Provide the [X, Y] coordinate of the cell's center where the given text is located.  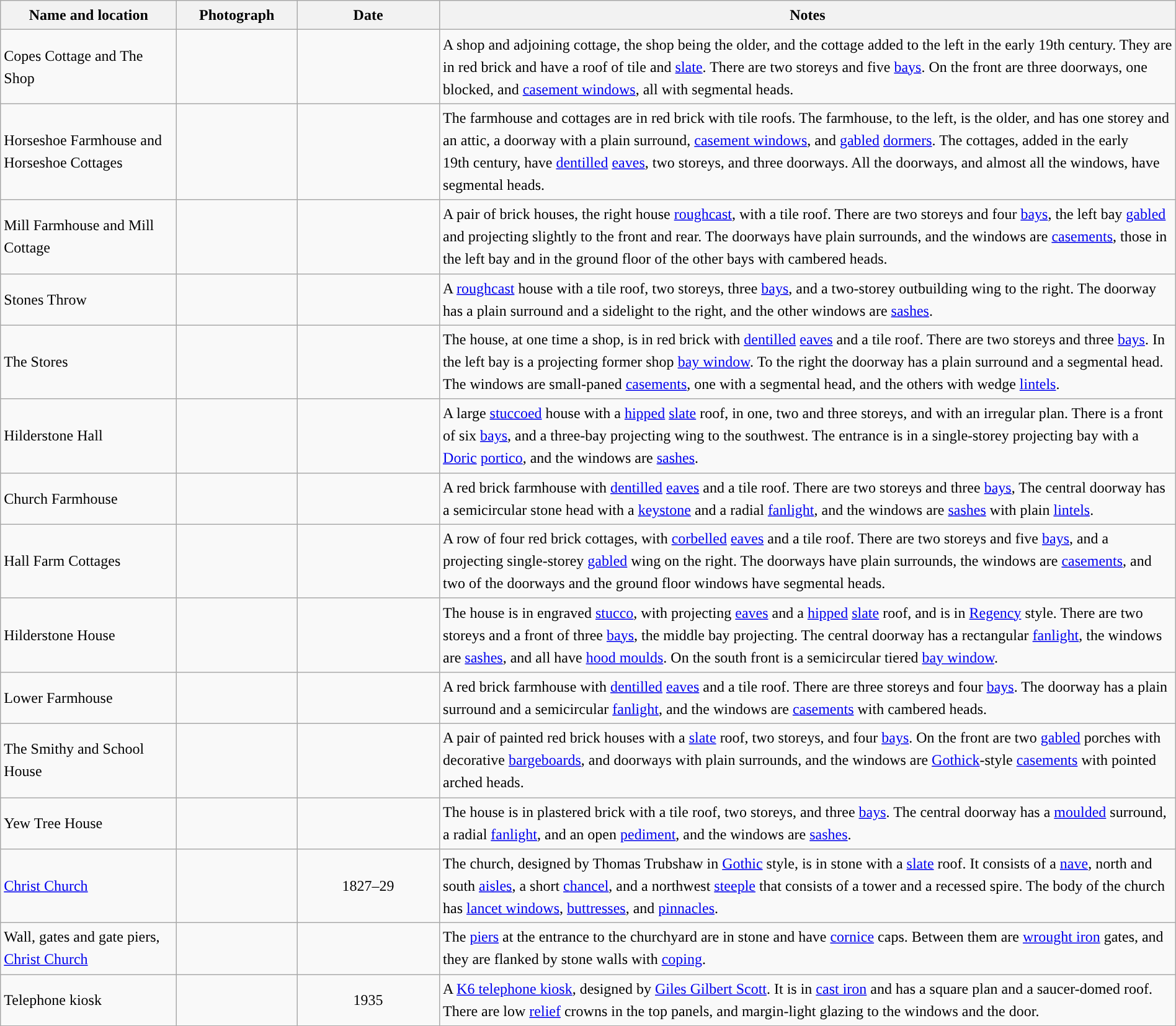
Hilderstone Hall [89, 435]
Mill Farmhouse and Mill Cottage [89, 237]
The Stores [89, 362]
Horseshoe Farmhouse and Horseshoe Cottages [89, 151]
Yew Tree House [89, 824]
1827–29 [368, 886]
1935 [368, 1000]
Hilderstone House [89, 635]
Church Farmhouse [89, 499]
Hall Farm Cottages [89, 561]
Name and location [89, 15]
Christ Church [89, 886]
The Smithy and School House [89, 761]
Telephone kiosk [89, 1000]
Notes [808, 15]
Copes Cottage and The Shop [89, 67]
Wall, gates and gate piers,Christ Church [89, 949]
Photograph [237, 15]
Date [368, 15]
Lower Farmhouse [89, 697]
Stones Throw [89, 299]
